Locate the cell with the specified text and output its [x, y] center coordinate. 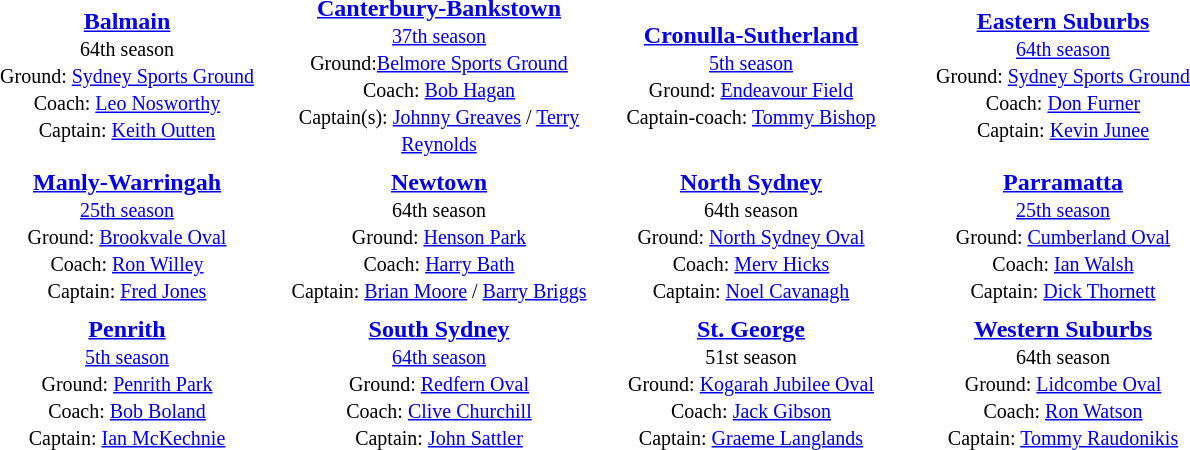
Newtown64th seasonGround: Henson Park Coach: Harry Bath Captain: Brian Moore / Barry Briggs [438, 236]
North Sydney64th seasonGround: North Sydney Oval Coach: Merv Hicks Captain: Noel Cavanagh [750, 236]
